Output the [x, y] coordinate of the center of the cell containing the given text.  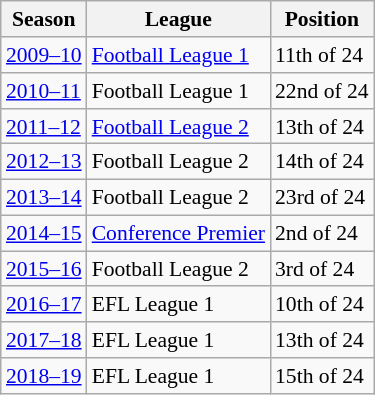
2013–14 [44, 197]
Season [44, 19]
2017–18 [44, 340]
23rd of 24 [322, 197]
22nd of 24 [322, 91]
2015–16 [44, 269]
2010–11 [44, 91]
11th of 24 [322, 55]
2016–17 [44, 304]
10th of 24 [322, 304]
2018–19 [44, 376]
2nd of 24 [322, 233]
2011–12 [44, 126]
2009–10 [44, 55]
Conference Premier [178, 233]
Position [322, 19]
15th of 24 [322, 376]
2014–15 [44, 233]
3rd of 24 [322, 269]
2012–13 [44, 162]
League [178, 19]
14th of 24 [322, 162]
